Extract the [x, y] coordinate from the center of the cell holding the provided text.  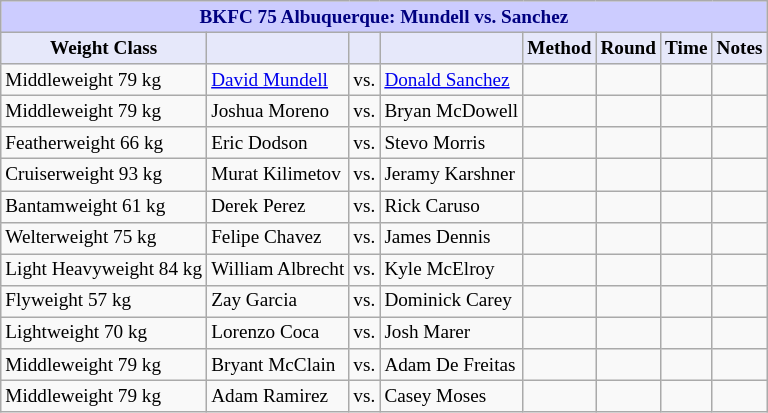
Eric Dodson [278, 143]
Zay Garcia [278, 301]
BKFC 75 Albuquerque: Mundell vs. Sanchez [384, 17]
Donald Sanchez [452, 80]
Welterweight 75 kg [104, 238]
Notes [740, 48]
Kyle McElroy [452, 270]
James Dennis [452, 238]
Adam De Freitas [452, 365]
Time [686, 48]
Josh Marer [452, 333]
Cruiserweight 93 kg [104, 175]
Light Heavyweight 84 kg [104, 270]
Featherweight 66 kg [104, 143]
Jeramy Karshner [452, 175]
Rick Caruso [452, 206]
Stevo Morris [452, 143]
Method [560, 48]
Flyweight 57 kg [104, 301]
Bantamweight 61 kg [104, 206]
Felipe Chavez [278, 238]
Bryant McClain [278, 365]
Bryan McDowell [452, 111]
David Mundell [278, 80]
Lorenzo Coca [278, 333]
Lightweight 70 kg [104, 333]
Adam Ramirez [278, 396]
Dominick Carey [452, 301]
William Albrecht [278, 270]
Murat Kilimetov [278, 175]
Round [628, 48]
Derek Perez [278, 206]
Weight Class [104, 48]
Casey Moses [452, 396]
Joshua Moreno [278, 111]
